Identify which cell holds the provided text, then report its (X, Y) central coordinate. 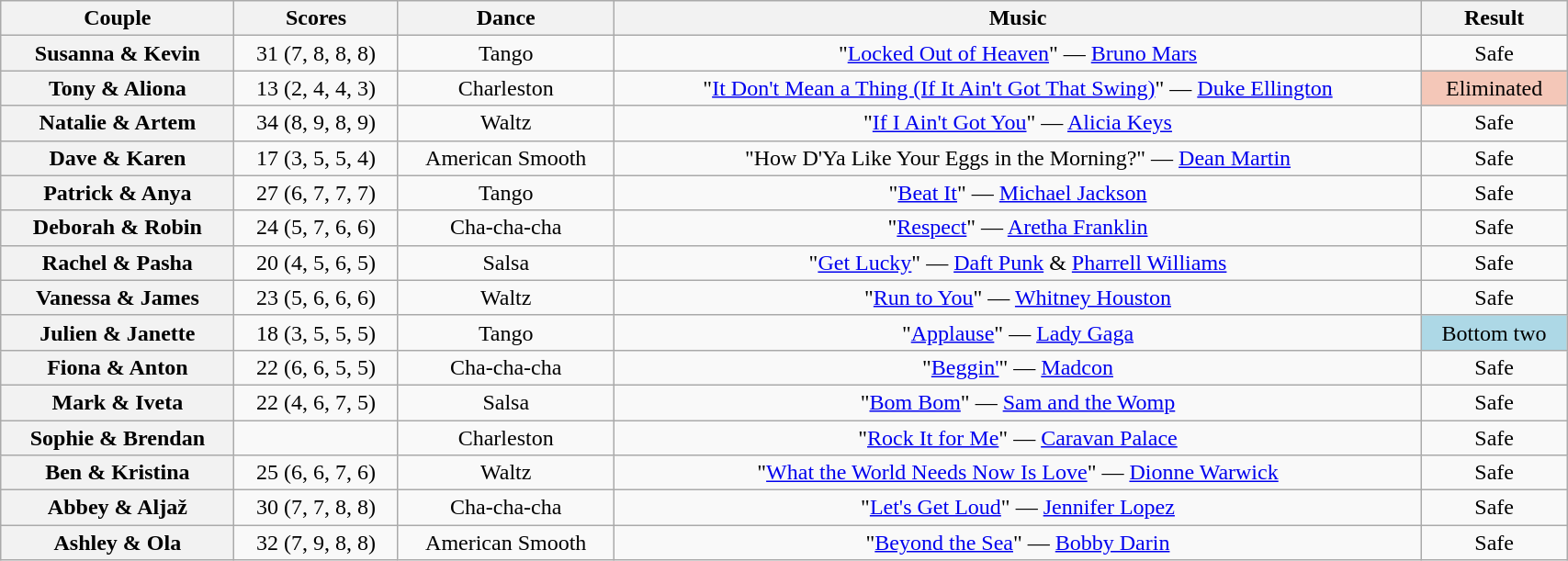
30 (7, 7, 8, 8) (316, 508)
"Applause" — Lady Gaga (1018, 332)
"Respect" — Aretha Franklin (1018, 228)
Fiona & Anton (118, 367)
"It Don't Mean a Thing (If It Ain't Got That Swing)" — Duke Ellington (1018, 88)
"How D'Ya Like Your Eggs in the Morning?" — Dean Martin (1018, 158)
"Beyond the Sea" — Bobby Darin (1018, 543)
"Bom Bom" — Sam and the Womp (1018, 402)
Sophie & Brendan (118, 438)
"Beat It" — Michael Jackson (1018, 193)
Julien & Janette (118, 332)
Bottom two (1495, 332)
Result (1495, 18)
Eliminated (1495, 88)
24 (5, 7, 6, 6) (316, 228)
Scores (316, 18)
31 (7, 8, 8, 8) (316, 53)
13 (2, 4, 4, 3) (316, 88)
Dance (505, 18)
Rachel & Pasha (118, 263)
Patrick & Anya (118, 193)
Ben & Kristina (118, 473)
"Beggin'" — Madcon (1018, 367)
"Get Lucky" — Daft Punk & Pharrell Williams (1018, 263)
"Let's Get Loud" — Jennifer Lopez (1018, 508)
20 (4, 5, 6, 5) (316, 263)
22 (6, 6, 5, 5) (316, 367)
Abbey & Aljaž (118, 508)
Deborah & Robin (118, 228)
"Rock It for Me" — Caravan Palace (1018, 438)
23 (5, 6, 6, 6) (316, 297)
Music (1018, 18)
34 (8, 9, 8, 9) (316, 123)
Vanessa & James (118, 297)
"Locked Out of Heaven" — Bruno Mars (1018, 53)
25 (6, 6, 7, 6) (316, 473)
Mark & Iveta (118, 402)
"If I Ain't Got You" — Alicia Keys (1018, 123)
18 (3, 5, 5, 5) (316, 332)
Dave & Karen (118, 158)
Tony & Aliona (118, 88)
17 (3, 5, 5, 4) (316, 158)
Susanna & Kevin (118, 53)
22 (4, 6, 7, 5) (316, 402)
"Run to You" — Whitney Houston (1018, 297)
Couple (118, 18)
Ashley & Ola (118, 543)
Natalie & Artem (118, 123)
27 (6, 7, 7, 7) (316, 193)
"What the World Needs Now Is Love" — Dionne Warwick (1018, 473)
32 (7, 9, 8, 8) (316, 543)
